Determine the (X, Y) coordinate at the center of the cell enclosing the given text.  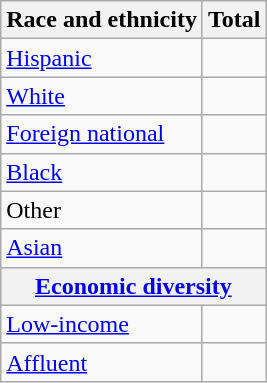
Foreign national (102, 134)
Black (102, 172)
Race and ethnicity (102, 20)
Affluent (102, 362)
Economic diversity (134, 286)
Total (234, 20)
White (102, 96)
Asian (102, 248)
Low-income (102, 324)
Hispanic (102, 58)
Other (102, 210)
